Scan for the cell matching the given text and deliver its [x, y] coordinate at center. 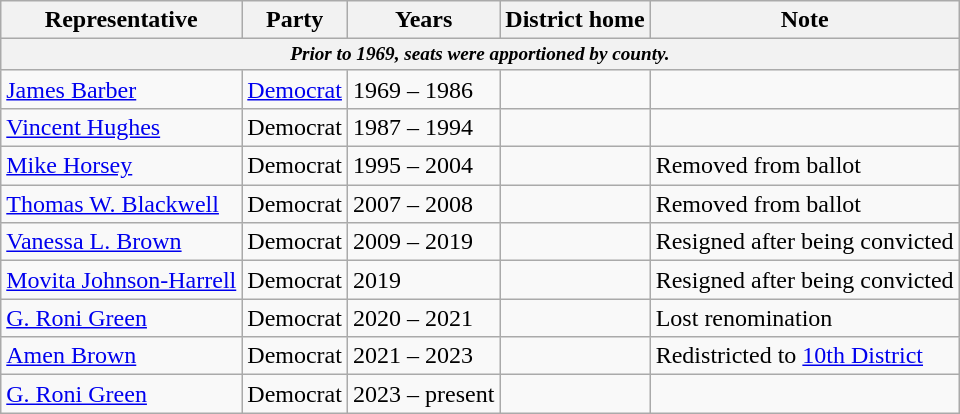
2020 – 2021 [423, 318]
Years [423, 20]
2023 – present [423, 394]
Note [804, 20]
District home [575, 20]
Prior to 1969, seats were apportioned by county. [480, 55]
Amen Brown [122, 356]
Redistricted to 10th District [804, 356]
Representative [122, 20]
2009 – 2019 [423, 242]
2019 [423, 280]
1969 – 1986 [423, 89]
Lost renomination [804, 318]
James Barber [122, 89]
Vincent Hughes [122, 128]
1995 – 2004 [423, 166]
Thomas W. Blackwell [122, 204]
Party [295, 20]
2007 – 2008 [423, 204]
Mike Horsey [122, 166]
Movita Johnson-Harrell [122, 280]
2021 – 2023 [423, 356]
1987 – 1994 [423, 128]
Vanessa L. Brown [122, 242]
